Return (X, Y) of the center of cell containing provided text 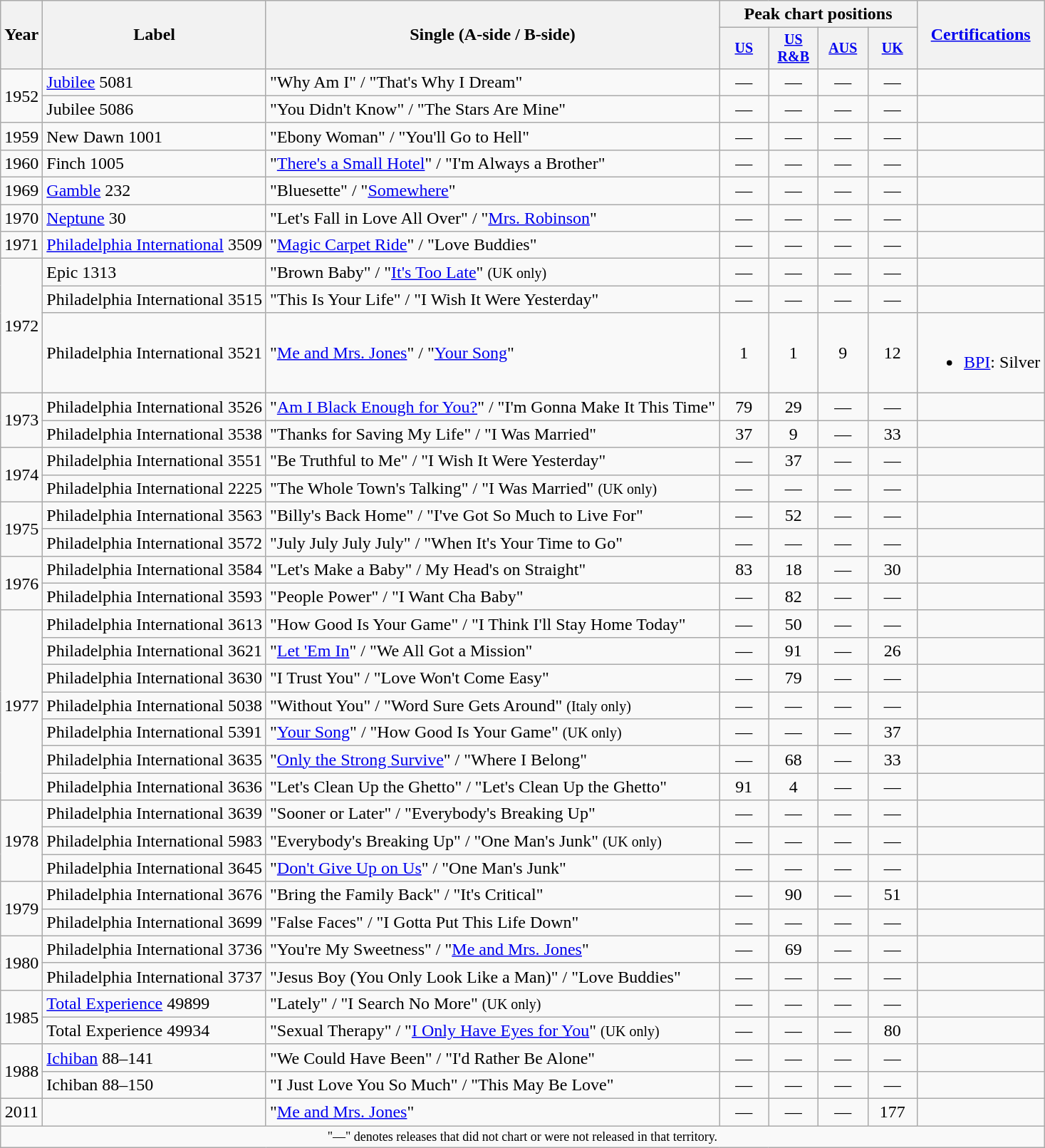
"We Could Have Been" / "I'd Rather Be Alone" (492, 1057)
Single (A-side / B-side) (492, 35)
"You're My Sweetness" / "Me and Mrs. Jones" (492, 949)
Philadelphia International 3645 (155, 868)
Philadelphia International 5038 (155, 705)
Neptune 30 (155, 218)
1970 (21, 218)
USR&B (794, 48)
Philadelphia International 5983 (155, 841)
Philadelphia International 3737 (155, 976)
"Only the Strong Survive" / "Where I Belong" (492, 760)
"Let's Make a Baby" / My Head's on Straight" (492, 569)
Philadelphia International 3551 (155, 461)
Philadelphia International 3639 (155, 814)
"I Just Love You So Much" / "This May Be Love" (492, 1085)
Ichiban 88–141 (155, 1057)
90 (794, 895)
1979 (21, 909)
Philadelphia International 3572 (155, 542)
"Jesus Boy (You Only Look Like a Man)" / "Love Buddies" (492, 976)
"The Whole Town's Talking" / "I Was Married" (UK only) (492, 488)
Certifications (980, 35)
Peak chart positions (818, 14)
"Ebony Woman" / "You'll Go to Hell" (492, 136)
"Thanks for Saving My Life" / "I Was Married" (492, 434)
"Me and Mrs. Jones" (492, 1112)
Gamble 232 (155, 191)
"False Faces" / "I Gotta Put This Life Down" (492, 922)
Philadelphia International 3621 (155, 651)
"I Trust You" / "Love Won't Come Easy" (492, 678)
"Brown Baby" / "It's Too Late" (UK only) (492, 272)
68 (794, 760)
1975 (21, 529)
Label (155, 35)
"Everybody's Breaking Up" / "One Man's Junk" (UK only) (492, 841)
"Sexual Therapy" / "I Only Have Eyes for You" (UK only) (492, 1030)
80 (892, 1030)
"Magic Carpet Ride" / "Love Buddies" (492, 245)
18 (794, 569)
1976 (21, 583)
"People Power" / "I Want Cha Baby" (492, 596)
"July July July July" / "When It's Your Time to Go" (492, 542)
50 (794, 624)
1952 (21, 95)
29 (794, 407)
1980 (21, 963)
"Without You" / "Word Sure Gets Around" (Italy only) (492, 705)
Philadelphia International 5391 (155, 733)
"Bluesette" / "Somewhere" (492, 191)
52 (794, 515)
2011 (21, 1112)
1959 (21, 136)
Philadelphia International 3593 (155, 596)
Jubilee 5081 (155, 82)
"This Is Your Life" / "I Wish It Were Yesterday" (492, 299)
83 (744, 569)
AUS (843, 48)
1960 (21, 163)
1985 (21, 1017)
1971 (21, 245)
1977 (21, 705)
1972 (21, 326)
Philadelphia International 3515 (155, 299)
Year (21, 35)
Philadelphia International 3521 (155, 353)
Epic 1313 (155, 272)
"Why Am I" / "That's Why I Dream" (492, 82)
"There's a Small Hotel" / "I'm Always a Brother" (492, 163)
Philadelphia International 3509 (155, 245)
1988 (21, 1071)
Philadelphia International 2225 (155, 488)
Philadelphia International 3563 (155, 515)
Philadelphia International 3736 (155, 949)
"You Didn't Know" / "The Stars Are Mine" (492, 109)
"Be Truthful to Me" / "I Wish It Were Yesterday" (492, 461)
"Bring the Family Back" / "It's Critical" (492, 895)
Philadelphia International 3584 (155, 569)
New Dawn 1001 (155, 136)
Philadelphia International 3636 (155, 787)
1973 (21, 420)
Philadelphia International 3613 (155, 624)
"Let's Clean Up the Ghetto" / "Let's Clean Up the Ghetto" (492, 787)
BPI: Silver (980, 353)
"Let 'Em In" / "We All Got a Mission" (492, 651)
177 (892, 1112)
UK (892, 48)
"Your Song" / "How Good Is Your Game" (UK only) (492, 733)
"Sooner or Later" / "Everybody's Breaking Up" (492, 814)
Finch 1005 (155, 163)
51 (892, 895)
82 (794, 596)
Total Experience 49899 (155, 1003)
Philadelphia International 3526 (155, 407)
1969 (21, 191)
Philadelphia International 3699 (155, 922)
26 (892, 651)
Jubilee 5086 (155, 109)
Philadelphia International 3630 (155, 678)
Philadelphia International 3635 (155, 760)
Philadelphia International 3538 (155, 434)
12 (892, 353)
US (744, 48)
"Me and Mrs. Jones" / "Your Song" (492, 353)
"How Good Is Your Game" / "I Think I'll Stay Home Today" (492, 624)
"Billy's Back Home" / "I've Got So Much to Live For" (492, 515)
Ichiban 88–150 (155, 1085)
69 (794, 949)
1978 (21, 841)
"Don't Give Up on Us" / "One Man's Junk" (492, 868)
4 (794, 787)
"Am I Black Enough for You?" / "I'm Gonna Make It This Time" (492, 407)
1974 (21, 475)
Philadelphia International 3676 (155, 895)
30 (892, 569)
"—" denotes releases that did not chart or were not released in that territory. (523, 1137)
"Let's Fall in Love All Over" / "Mrs. Robinson" (492, 218)
"Lately" / "I Search No More" (UK only) (492, 1003)
Total Experience 49934 (155, 1030)
